Locate the cell with the specified text and output its (X, Y) center coordinate. 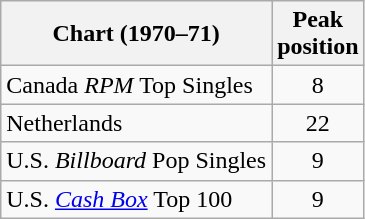
Chart (1970–71) (136, 34)
8 (318, 85)
22 (318, 123)
U.S. Cash Box Top 100 (136, 199)
Canada RPM Top Singles (136, 85)
U.S. Billboard Pop Singles (136, 161)
Peakposition (318, 34)
Netherlands (136, 123)
